Identify which cell holds the provided text, then report its (x, y) central coordinate. 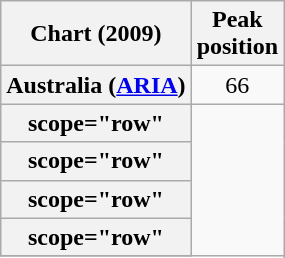
Australia (ARIA) (96, 85)
Peakposition (237, 34)
Chart (2009) (96, 34)
66 (237, 85)
